Determine the (x, y) coordinate at the center of the cell enclosing the given text.  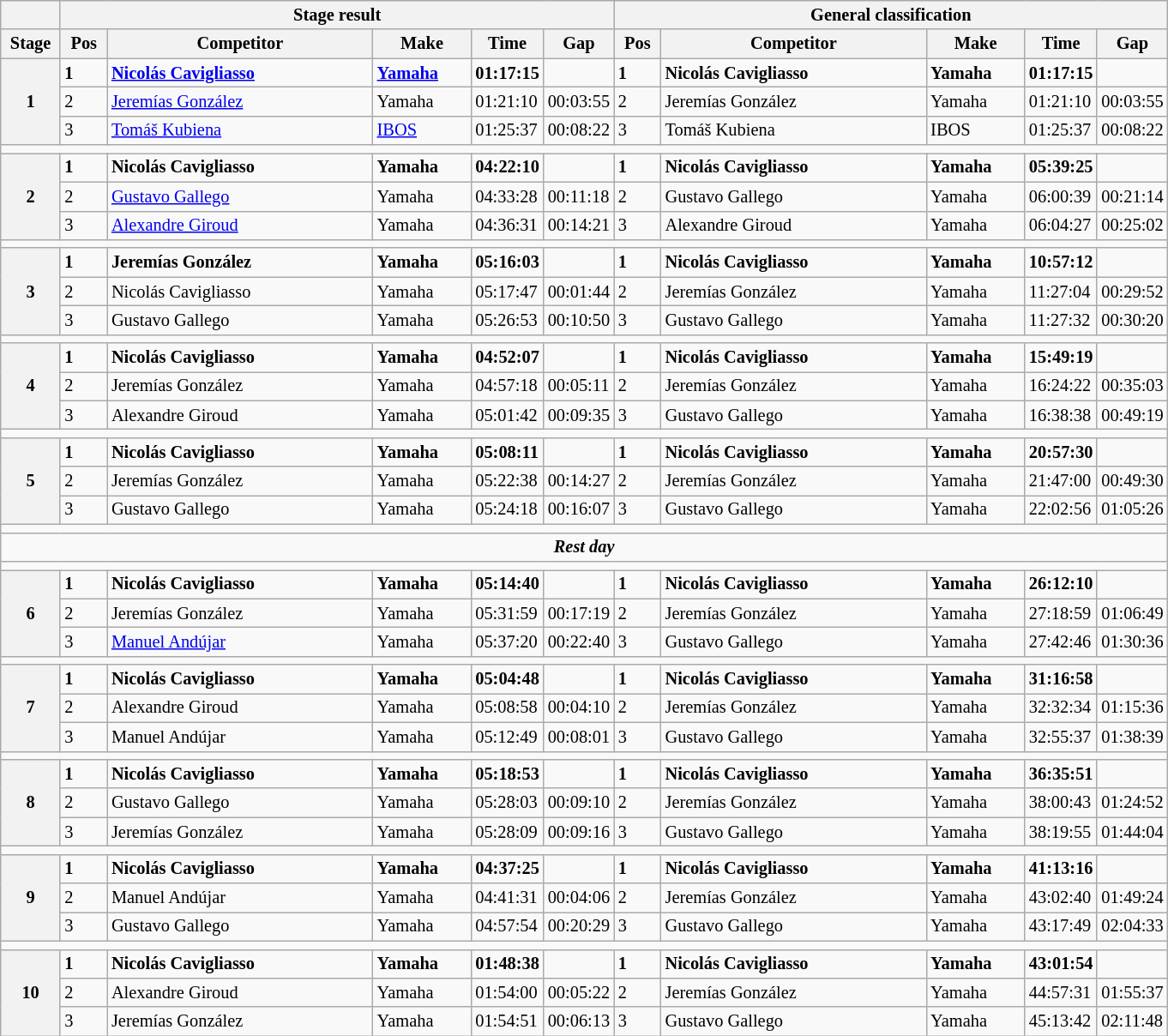
General classification (891, 15)
15:49:19 (1061, 358)
05:28:03 (507, 803)
00:09:35 (579, 415)
01:24:52 (1132, 803)
45:13:42 (1061, 1021)
06:04:27 (1061, 226)
01:06:49 (1132, 613)
05:16:03 (507, 262)
00:08:01 (579, 737)
27:18:59 (1061, 613)
00:05:11 (579, 386)
01:05:26 (1132, 509)
04:52:07 (507, 358)
21:47:00 (1061, 481)
01:15:36 (1132, 708)
00:05:22 (579, 992)
05:18:53 (507, 774)
00:22:40 (579, 641)
00:25:02 (1132, 226)
05:14:40 (507, 584)
7 (31, 708)
05:12:49 (507, 737)
04:37:25 (507, 869)
00:14:21 (579, 226)
00:30:20 (1132, 320)
00:16:07 (579, 509)
00:14:27 (579, 481)
32:32:34 (1061, 708)
16:38:38 (1061, 415)
05:17:47 (507, 292)
05:08:11 (507, 452)
05:24:18 (507, 509)
43:02:40 (1061, 898)
27:42:46 (1061, 641)
8 (31, 803)
00:06:13 (579, 1021)
05:01:42 (507, 415)
00:49:19 (1132, 415)
02:04:33 (1132, 926)
01:55:37 (1132, 992)
43:01:54 (1061, 964)
11:27:04 (1061, 292)
01:38:39 (1132, 737)
01:30:36 (1132, 641)
01:44:04 (1132, 832)
9 (31, 897)
00:01:44 (579, 292)
00:09:10 (579, 803)
32:55:37 (1061, 737)
05:26:53 (507, 320)
01:49:24 (1132, 898)
02:11:48 (1132, 1021)
5 (31, 480)
Rest day (585, 547)
00:35:03 (1132, 386)
16:24:22 (1061, 386)
05:39:25 (1061, 167)
44:57:31 (1061, 992)
43:17:49 (1061, 926)
01:54:51 (507, 1021)
01:48:38 (507, 964)
31:16:58 (1061, 679)
Stage result (337, 15)
00:10:50 (579, 320)
22:02:56 (1061, 509)
11:27:32 (1061, 320)
00:29:52 (1132, 292)
00:21:14 (1132, 196)
38:19:55 (1061, 832)
41:13:16 (1061, 869)
04:33:28 (507, 196)
00:04:10 (579, 708)
00:11:18 (579, 196)
01:54:00 (507, 992)
Stage (31, 44)
00:09:16 (579, 832)
00:49:30 (1132, 481)
6 (31, 612)
04:22:10 (507, 167)
04:41:31 (507, 898)
00:04:06 (579, 898)
04:36:31 (507, 226)
4 (31, 386)
05:28:09 (507, 832)
06:00:39 (1061, 196)
00:20:29 (579, 926)
04:57:54 (507, 926)
05:08:58 (507, 708)
05:31:59 (507, 613)
05:37:20 (507, 641)
05:22:38 (507, 481)
20:57:30 (1061, 452)
36:35:51 (1061, 774)
10:57:12 (1061, 262)
00:17:19 (579, 613)
10 (31, 993)
04:57:18 (507, 386)
26:12:10 (1061, 584)
05:04:48 (507, 679)
38:00:43 (1061, 803)
